Extract the (x, y) coordinate from the center of the cell holding the provided text.  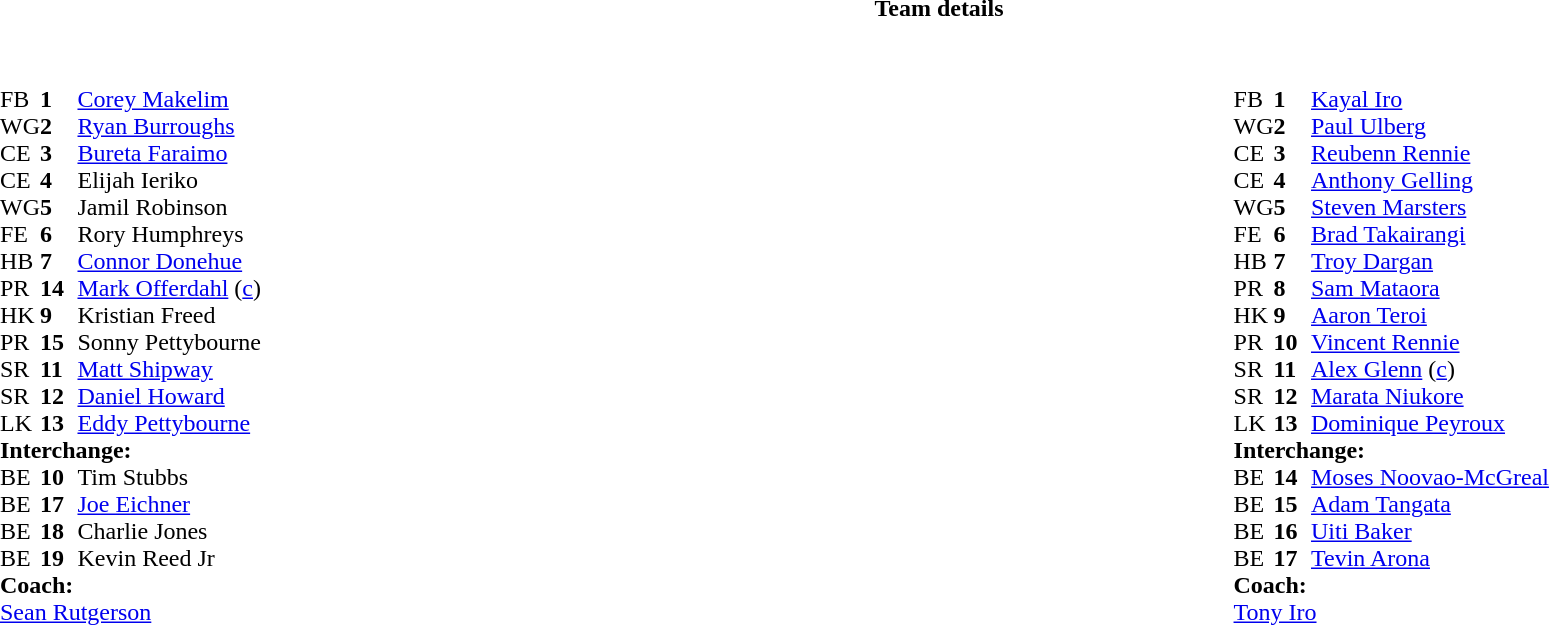
Jamil Robinson (168, 208)
Tevin Arona (1430, 558)
Alex Glenn (c) (1430, 370)
Rory Humphreys (168, 234)
Troy Dargan (1430, 262)
Moses Noovao-McGreal (1430, 478)
Connor Donehue (168, 262)
Mark Offerdahl (c) (168, 288)
Bureta Faraimo (168, 154)
Dominique Peyroux (1430, 424)
18 (59, 532)
Matt Shipway (168, 370)
Daniel Howard (168, 396)
19 (59, 558)
Ryan Burroughs (168, 126)
Steven Marsters (1430, 208)
Aaron Teroi (1430, 316)
Kevin Reed Jr (168, 558)
8 (1293, 288)
Kristian Freed (168, 316)
Reubenn Rennie (1430, 154)
Anthony Gelling (1430, 180)
Sonny Pettybourne (168, 342)
Paul Ulberg (1430, 126)
Charlie Jones (168, 532)
Vincent Rennie (1430, 342)
Corey Makelim (168, 100)
Tim Stubbs (168, 478)
Kayal Iro (1430, 100)
Adam Tangata (1430, 504)
Eddy Pettybourne (168, 424)
16 (1293, 532)
Uiti Baker (1430, 532)
Brad Takairangi (1430, 234)
Elijah Ieriko (168, 180)
Marata Niukore (1430, 396)
Sam Mataora (1430, 288)
Joe Eichner (168, 504)
